From the cell containing the given text, extract its center point as (x, y) coordinate. 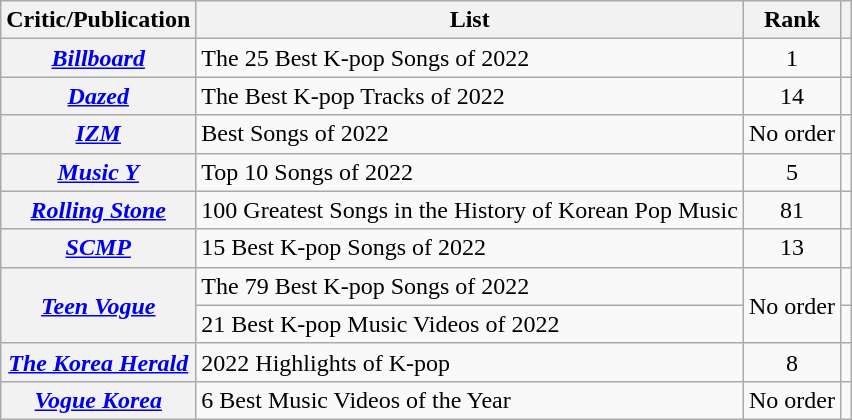
Best Songs of 2022 (470, 134)
Billboard (98, 58)
Rank (792, 20)
Vogue Korea (98, 400)
14 (792, 96)
The Korea Herald (98, 362)
2022 Highlights of K-pop (470, 362)
5 (792, 172)
List (470, 20)
SCMP (98, 248)
The 79 Best K-pop Songs of 2022 (470, 286)
Critic/Publication (98, 20)
100 Greatest Songs in the History of Korean Pop Music (470, 210)
Top 10 Songs of 2022 (470, 172)
Rolling Stone (98, 210)
6 Best Music Videos of the Year (470, 400)
8 (792, 362)
IZM (98, 134)
15 Best K-pop Songs of 2022 (470, 248)
Music Y (98, 172)
21 Best K-pop Music Videos of 2022 (470, 324)
1 (792, 58)
Teen Vogue (98, 305)
13 (792, 248)
Dazed (98, 96)
81 (792, 210)
The 25 Best K-pop Songs of 2022 (470, 58)
The Best K-pop Tracks of 2022 (470, 96)
